For the text-containing cell, return its midpoint in [X, Y] coordinate format. 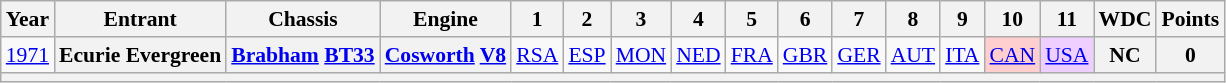
11 [1066, 19]
8 [913, 19]
Brabham BT33 [302, 55]
0 [1190, 55]
GER [858, 55]
GBR [806, 55]
USA [1066, 55]
Points [1190, 19]
WDC [1126, 19]
4 [698, 19]
MON [642, 55]
Ecurie Evergreen [140, 55]
6 [806, 19]
1971 [28, 55]
CAN [1012, 55]
Chassis [302, 19]
Engine [446, 19]
ESP [586, 55]
ITA [962, 55]
AUT [913, 55]
Entrant [140, 19]
RSA [537, 55]
10 [1012, 19]
Cosworth V8 [446, 55]
FRA [752, 55]
5 [752, 19]
9 [962, 19]
NED [698, 55]
NC [1126, 55]
3 [642, 19]
2 [586, 19]
1 [537, 19]
7 [858, 19]
Year [28, 19]
